From the cell containing the given text, extract its center point as (x, y) coordinate. 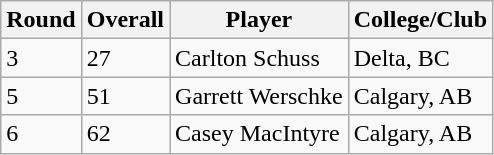
College/Club (420, 20)
Garrett Werschke (260, 96)
51 (125, 96)
5 (41, 96)
6 (41, 134)
Casey MacIntyre (260, 134)
Overall (125, 20)
27 (125, 58)
Delta, BC (420, 58)
Round (41, 20)
62 (125, 134)
3 (41, 58)
Player (260, 20)
Carlton Schuss (260, 58)
